Scan for the cell matching the given text and deliver its (x, y) coordinate at center. 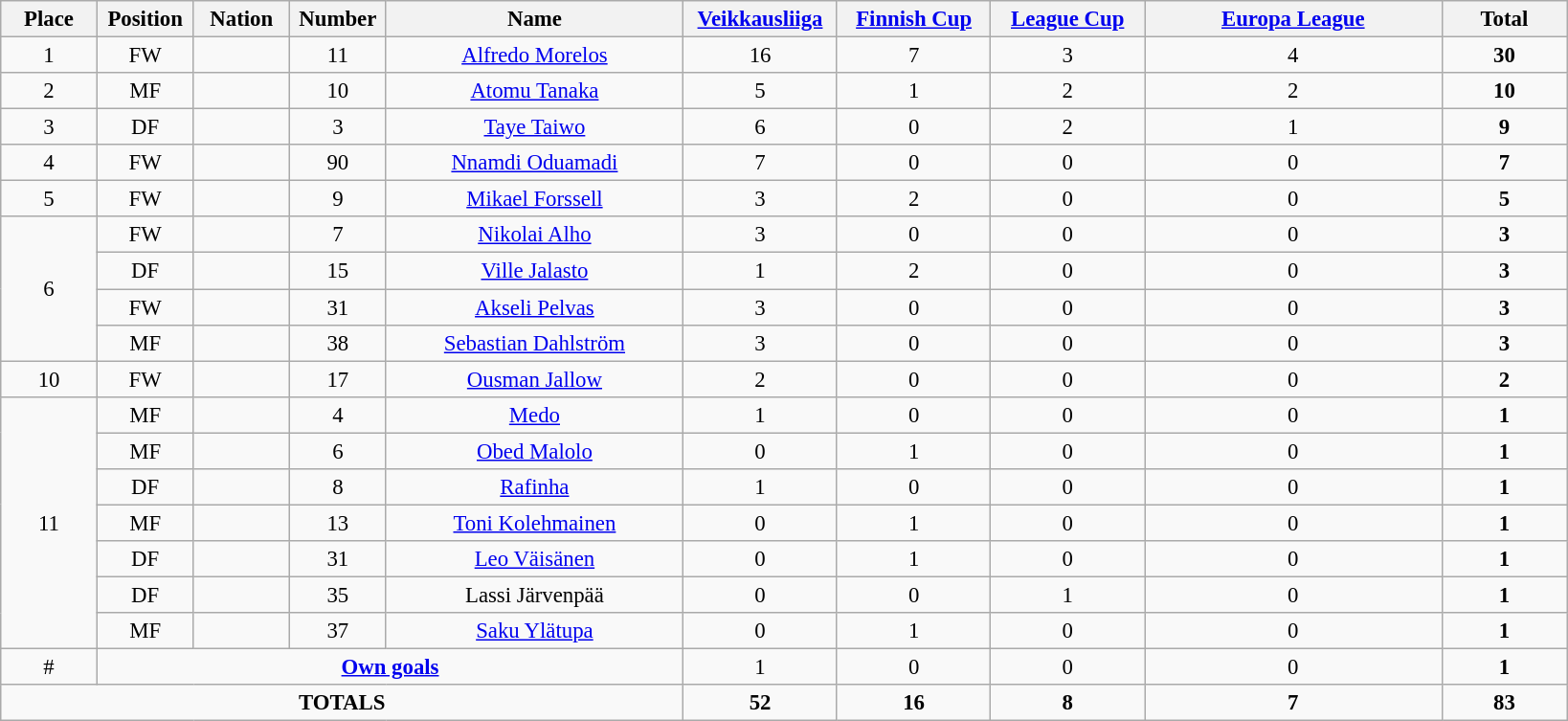
15 (339, 271)
Saku Ylätupa (534, 631)
Alfredo Morelos (534, 56)
Veikkausliiga (760, 19)
Lassi Järvenpää (534, 595)
83 (1505, 703)
Toni Kolehmainen (534, 523)
17 (339, 379)
Number (339, 19)
Mikael Forssell (534, 199)
Ville Jalasto (534, 271)
Rafinha (534, 487)
13 (339, 523)
Medo (534, 415)
TOTALS (343, 703)
Own goals (390, 667)
35 (339, 595)
Leo Väisänen (534, 559)
League Cup (1068, 19)
# (50, 667)
Atomu Tanaka (534, 91)
52 (760, 703)
38 (339, 343)
Finnish Cup (913, 19)
Sebastian Dahlström (534, 343)
Europa League (1294, 19)
Obed Malolo (534, 451)
37 (339, 631)
Nation (241, 19)
30 (1505, 56)
Place (50, 19)
90 (339, 163)
Nikolai Alho (534, 235)
Taye Taiwo (534, 127)
Total (1505, 19)
Akseli Pelvas (534, 307)
Nnamdi Oduamadi (534, 163)
Name (534, 19)
Ousman Jallow (534, 379)
Position (146, 19)
